For the text-containing cell, return its midpoint in [X, Y] coordinate format. 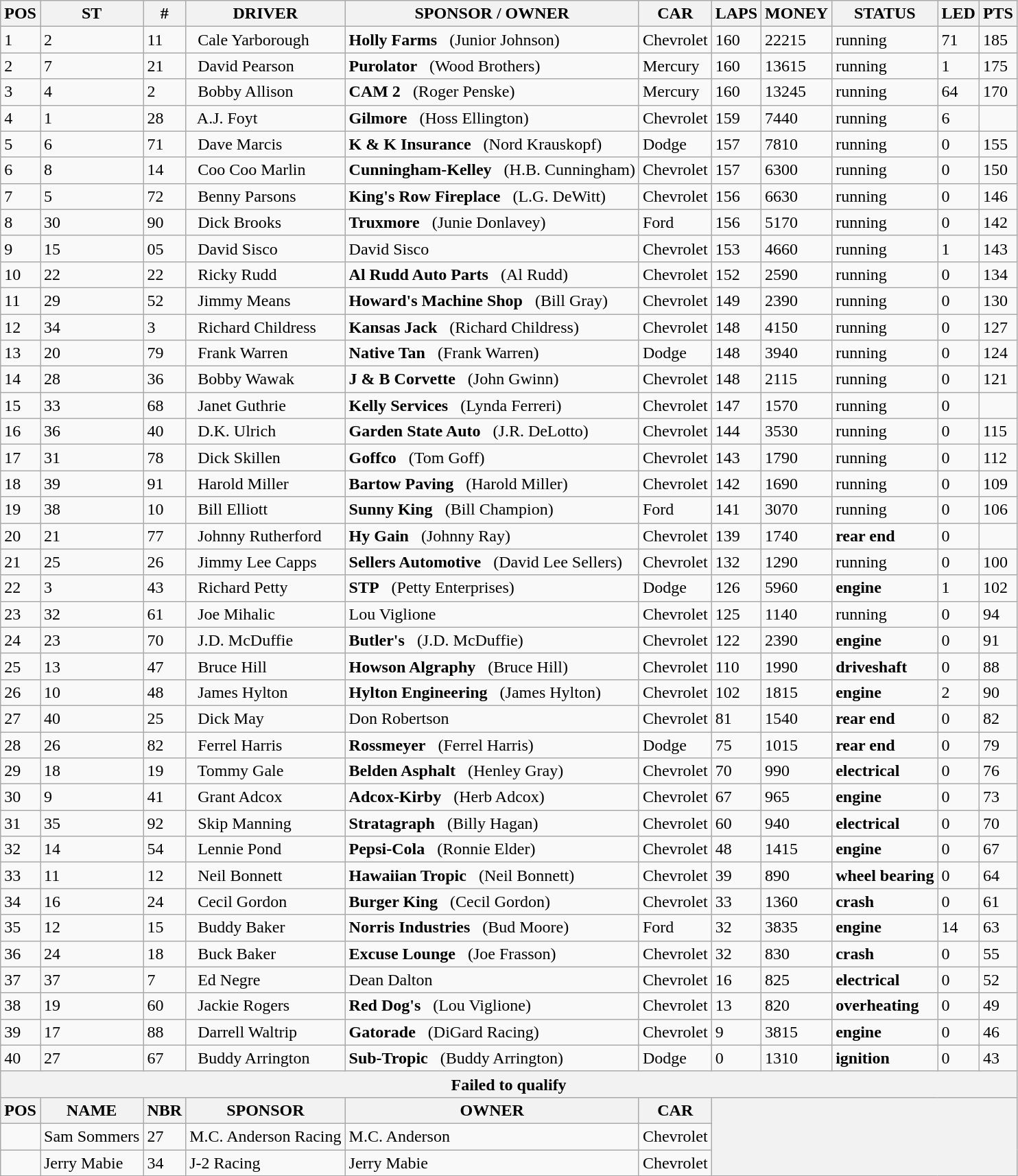
Buddy Arrington [265, 1058]
3940 [797, 353]
Bartow Paving (Harold Miller) [492, 484]
5170 [797, 222]
D.K. Ulrich [265, 432]
Sub-Tropic (Buddy Arrington) [492, 1058]
Hylton Engineering (James Hylton) [492, 692]
LAPS [736, 14]
Failed to qualify [509, 1084]
Buddy Baker [265, 928]
152 [736, 274]
106 [997, 510]
4150 [797, 327]
Hawaiian Tropic (Neil Bonnett) [492, 875]
1310 [797, 1058]
Sam Sommers [91, 1136]
Goffco (Tom Goff) [492, 458]
Garden State Auto (J.R. DeLotto) [492, 432]
1740 [797, 536]
Janet Guthrie [265, 405]
ignition [885, 1058]
Bobby Wawak [265, 379]
110 [736, 666]
122 [736, 640]
159 [736, 118]
Excuse Lounge (Joe Frasson) [492, 954]
146 [997, 196]
121 [997, 379]
Sunny King (Bill Champion) [492, 510]
830 [797, 954]
76 [997, 771]
Richard Childress [265, 327]
13245 [797, 92]
Skip Manning [265, 823]
1540 [797, 718]
144 [736, 432]
Holly Farms (Junior Johnson) [492, 40]
SPONSOR [265, 1110]
Purolator (Wood Brothers) [492, 66]
Richard Petty [265, 588]
125 [736, 614]
Don Robertson [492, 718]
2115 [797, 379]
Ed Negre [265, 980]
# [165, 14]
75 [736, 744]
Norris Industries (Bud Moore) [492, 928]
OWNER [492, 1110]
Pepsi-Cola (Ronnie Elder) [492, 849]
M.C. Anderson [492, 1136]
Belden Asphalt (Henley Gray) [492, 771]
Native Tan (Frank Warren) [492, 353]
72 [165, 196]
46 [997, 1032]
05 [165, 248]
King's Row Fireplace (L.G. DeWitt) [492, 196]
149 [736, 301]
92 [165, 823]
890 [797, 875]
134 [997, 274]
126 [736, 588]
NBR [165, 1110]
175 [997, 66]
6300 [797, 170]
940 [797, 823]
Ferrel Harris [265, 744]
Burger King (Cecil Gordon) [492, 902]
Butler's (J.D. McDuffie) [492, 640]
78 [165, 458]
Truxmore (Junie Donlavey) [492, 222]
1415 [797, 849]
124 [997, 353]
1140 [797, 614]
1570 [797, 405]
1990 [797, 666]
Cale Yarborough [265, 40]
Red Dog's (Lou Viglione) [492, 1006]
driveshaft [885, 666]
Tommy Gale [265, 771]
David Pearson [265, 66]
STATUS [885, 14]
SPONSOR / OWNER [492, 14]
Bill Elliott [265, 510]
Sellers Automotive (David Lee Sellers) [492, 562]
Dick Skillen [265, 458]
3070 [797, 510]
6630 [797, 196]
Lennie Pond [265, 849]
130 [997, 301]
1690 [797, 484]
Jackie Rogers [265, 1006]
Darrell Waltrip [265, 1032]
153 [736, 248]
wheel bearing [885, 875]
81 [736, 718]
2590 [797, 274]
J-2 Racing [265, 1163]
Neil Bonnett [265, 875]
LED [958, 14]
68 [165, 405]
ST [91, 14]
Cecil Gordon [265, 902]
J & B Corvette (John Gwinn) [492, 379]
Kelly Services (Lynda Ferreri) [492, 405]
Grant Adcox [265, 797]
Benny Parsons [265, 196]
Stratagraph (Billy Hagan) [492, 823]
A.J. Foyt [265, 118]
54 [165, 849]
Howard's Machine Shop (Bill Gray) [492, 301]
NAME [91, 1110]
141 [736, 510]
185 [997, 40]
150 [997, 170]
Kansas Jack (Richard Childress) [492, 327]
965 [797, 797]
STP (Petty Enterprises) [492, 588]
Rossmeyer (Ferrel Harris) [492, 744]
155 [997, 144]
Buck Baker [265, 954]
PTS [997, 14]
Dick May [265, 718]
Harold Miller [265, 484]
Bruce Hill [265, 666]
7440 [797, 118]
132 [736, 562]
Bobby Allison [265, 92]
3835 [797, 928]
73 [997, 797]
7810 [797, 144]
41 [165, 797]
Ricky Rudd [265, 274]
Joe Mihalic [265, 614]
MONEY [797, 14]
Jimmy Means [265, 301]
Gilmore (Hoss Ellington) [492, 118]
100 [997, 562]
22215 [797, 40]
63 [997, 928]
4660 [797, 248]
Coo Coo Marlin [265, 170]
1360 [797, 902]
Frank Warren [265, 353]
Lou Viglione [492, 614]
94 [997, 614]
overheating [885, 1006]
3530 [797, 432]
1790 [797, 458]
Hy Gain (Johnny Ray) [492, 536]
127 [997, 327]
1815 [797, 692]
990 [797, 771]
3815 [797, 1032]
77 [165, 536]
DRIVER [265, 14]
Gatorade (DiGard Racing) [492, 1032]
1015 [797, 744]
109 [997, 484]
Jimmy Lee Capps [265, 562]
1290 [797, 562]
112 [997, 458]
5960 [797, 588]
170 [997, 92]
J.D. McDuffie [265, 640]
K & K Insurance (Nord Krauskopf) [492, 144]
49 [997, 1006]
Dick Brooks [265, 222]
James Hylton [265, 692]
Al Rudd Auto Parts (Al Rudd) [492, 274]
M.C. Anderson Racing [265, 1136]
Dean Dalton [492, 980]
Cunningham-Kelley (H.B. Cunningham) [492, 170]
115 [997, 432]
Howson Algraphy (Bruce Hill) [492, 666]
Dave Marcis [265, 144]
47 [165, 666]
139 [736, 536]
13615 [797, 66]
Adcox-Kirby (Herb Adcox) [492, 797]
CAM 2 (Roger Penske) [492, 92]
55 [997, 954]
147 [736, 405]
820 [797, 1006]
825 [797, 980]
Johnny Rutherford [265, 536]
